Return (X, Y) of the center of cell containing provided text 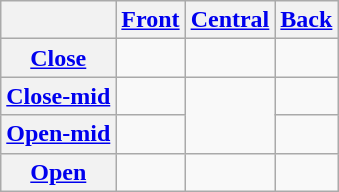
Open (58, 172)
Close (58, 58)
Central (230, 20)
Open-mid (58, 134)
Close-mid (58, 96)
Front (150, 20)
Back (306, 20)
